Locate the cell with the specified text and output its (x, y) center coordinate. 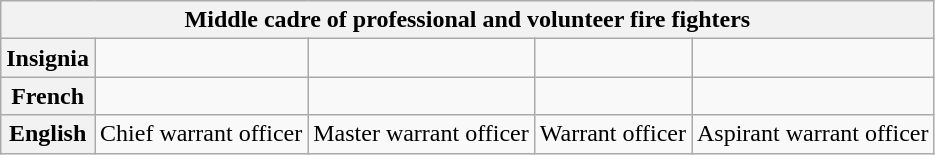
Aspirant warrant officer (814, 134)
Chief warrant officer (202, 134)
Master warrant officer (422, 134)
English (48, 134)
Middle cadre of professional and volunteer fire fighters (468, 20)
Warrant officer (612, 134)
Insignia (48, 58)
French (48, 96)
